From the cell containing the given text, extract its center point as (X, Y) coordinate. 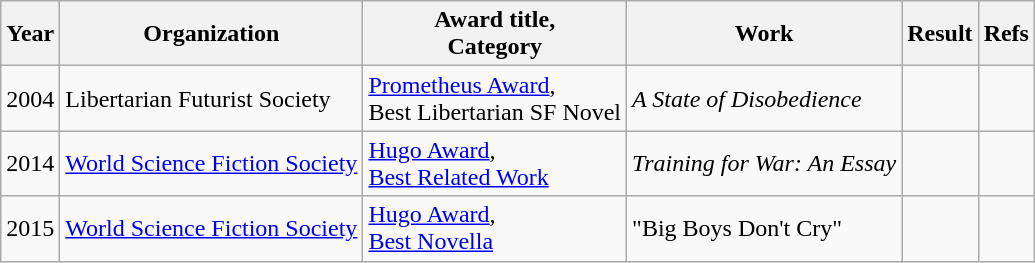
Award title,Category (495, 34)
Year (30, 34)
Libertarian Futurist Society (212, 98)
Hugo Award,Best Related Work (495, 164)
"Big Boys Don't Cry" (764, 228)
Training for War: An Essay (764, 164)
Prometheus Award,Best Libertarian SF Novel (495, 98)
2015 (30, 228)
A State of Disobedience (764, 98)
Organization (212, 34)
Hugo Award,Best Novella (495, 228)
Work (764, 34)
Result (940, 34)
Refs (1006, 34)
2004 (30, 98)
2014 (30, 164)
